Pinpoint the cell where the given text exists, returning its [X, Y] midpoint coordinate. 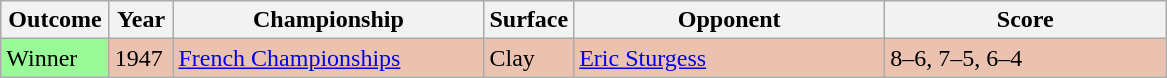
Outcome [56, 20]
8–6, 7–5, 6–4 [1026, 58]
Score [1026, 20]
Opponent [730, 20]
Year [141, 20]
French Championships [328, 58]
Championship [328, 20]
Surface [529, 20]
Winner [56, 58]
Eric Sturgess [730, 58]
Clay [529, 58]
1947 [141, 58]
